Determine the [x, y] coordinate at the center of the cell enclosing the given text.  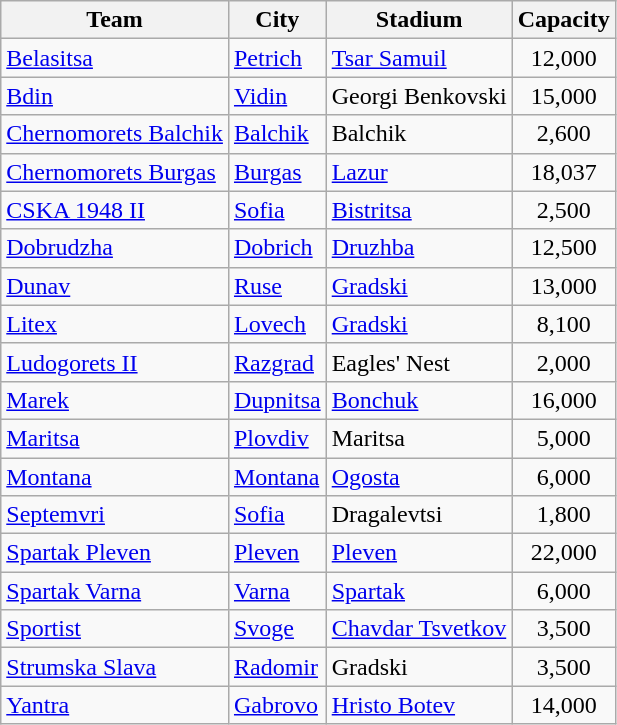
13,000 [564, 286]
Bonchuk [419, 400]
2,000 [564, 362]
2,600 [564, 134]
Ludogorets II [115, 362]
Radomir [277, 667]
Chernomorets Burgas [115, 172]
Lazur [419, 172]
Marek [115, 400]
Gabrovo [277, 705]
Capacity [564, 20]
Vidin [277, 96]
22,000 [564, 553]
Ruse [277, 286]
Tsar Samuil [419, 58]
Eagles' Nest [419, 362]
Dobrudzha [115, 248]
Dobrich [277, 248]
Spartak [419, 591]
Ogosta [419, 477]
Lovech [277, 324]
Svoge [277, 629]
Georgi Benkovski [419, 96]
12,500 [564, 248]
Razgrad [277, 362]
Petrich [277, 58]
Dunav [115, 286]
18,037 [564, 172]
Team [115, 20]
Yantra [115, 705]
5,000 [564, 438]
Varna [277, 591]
Strumska Slava [115, 667]
Septemvri [115, 515]
Litex [115, 324]
Chavdar Tsvetkov [419, 629]
Belasitsa [115, 58]
Bdin [115, 96]
1,800 [564, 515]
Burgas [277, 172]
Spartak Pleven [115, 553]
City [277, 20]
Hristo Botev [419, 705]
Sportist [115, 629]
Dupnitsa [277, 400]
12,000 [564, 58]
14,000 [564, 705]
Plovdiv [277, 438]
Spartak Varna [115, 591]
2,500 [564, 210]
CSKA 1948 II [115, 210]
Dragalevtsi [419, 515]
Bistritsa [419, 210]
Stadium [419, 20]
Druzhba [419, 248]
Chernomorets Balchik [115, 134]
8,100 [564, 324]
15,000 [564, 96]
16,000 [564, 400]
